Scan for the cell matching the given text and deliver its (X, Y) coordinate at center. 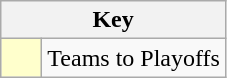
Teams to Playoffs (134, 58)
Key (114, 20)
